Return the (X, Y) coordinate for the center point of the cell that contains the specified text.  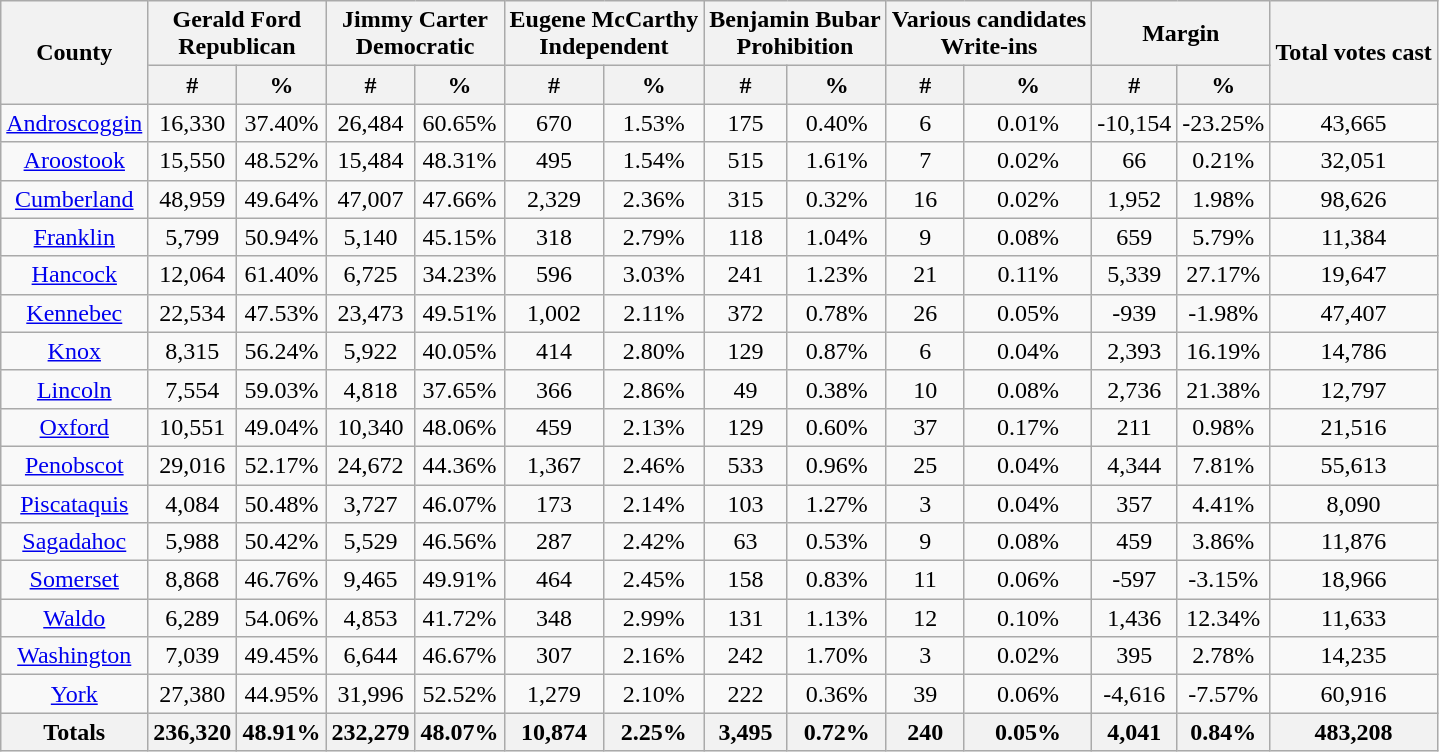
Washington (74, 656)
Various candidatesWrite-ins (989, 34)
4,084 (192, 503)
0.72% (836, 732)
2.78% (1224, 656)
40.05% (460, 351)
York (74, 694)
23,473 (370, 313)
8,090 (1354, 503)
0.60% (836, 427)
14,235 (1354, 656)
47,007 (370, 199)
2.46% (654, 465)
2.25% (654, 732)
1,436 (1134, 618)
21.38% (1224, 389)
Total votes cast (1354, 52)
47.66% (460, 199)
Lincoln (74, 389)
48,959 (192, 199)
19,647 (1354, 275)
Aroostook (74, 161)
0.87% (836, 351)
Penobscot (74, 465)
372 (746, 313)
232,279 (370, 732)
-23.25% (1224, 123)
2.10% (654, 694)
32,051 (1354, 161)
21,516 (1354, 427)
0.98% (1224, 427)
2.14% (654, 503)
48.06% (460, 427)
63 (746, 542)
8,315 (192, 351)
0.21% (1224, 161)
12,797 (1354, 389)
307 (554, 656)
222 (746, 694)
2.36% (654, 199)
318 (554, 237)
66 (1134, 161)
659 (1134, 237)
49.45% (282, 656)
464 (554, 580)
236,320 (192, 732)
0.17% (1028, 427)
25 (925, 465)
10,874 (554, 732)
14,786 (1354, 351)
2.80% (654, 351)
-10,154 (1134, 123)
50.94% (282, 237)
2.16% (654, 656)
16,330 (192, 123)
4.41% (1224, 503)
Totals (74, 732)
0.53% (836, 542)
357 (1134, 503)
242 (746, 656)
37 (925, 427)
2,736 (1134, 389)
Oxford (74, 427)
43,665 (1354, 123)
7 (925, 161)
49.51% (460, 313)
483,208 (1354, 732)
52.52% (460, 694)
5.79% (1224, 237)
-4,616 (1134, 694)
1.61% (836, 161)
34.23% (460, 275)
Sagadahoc (74, 542)
22,534 (192, 313)
2.11% (654, 313)
5,988 (192, 542)
47.53% (282, 313)
49.64% (282, 199)
5,529 (370, 542)
-597 (1134, 580)
Benjamin BubarProhibition (795, 34)
31,996 (370, 694)
59.03% (282, 389)
495 (554, 161)
Jimmy CarterDemocratic (415, 34)
9,465 (370, 580)
11,876 (1354, 542)
240 (925, 732)
Margin (1181, 34)
Piscataquis (74, 503)
1,279 (554, 694)
29,016 (192, 465)
1.04% (836, 237)
3.86% (1224, 542)
2,329 (554, 199)
5,922 (370, 351)
11,633 (1354, 618)
4,041 (1134, 732)
5,339 (1134, 275)
0.32% (836, 199)
49 (746, 389)
11,384 (1354, 237)
0.84% (1224, 732)
241 (746, 275)
26 (925, 313)
46.07% (460, 503)
0.01% (1028, 123)
670 (554, 123)
2,393 (1134, 351)
Eugene McCarthyIndependent (604, 34)
55,613 (1354, 465)
2.45% (654, 580)
Franklin (74, 237)
7.81% (1224, 465)
5,799 (192, 237)
3,727 (370, 503)
Kennebec (74, 313)
26,484 (370, 123)
1.98% (1224, 199)
Cumberland (74, 199)
11 (925, 580)
49.91% (460, 580)
7,554 (192, 389)
348 (554, 618)
118 (746, 237)
Androscoggin (74, 123)
27.17% (1224, 275)
8,868 (192, 580)
12 (925, 618)
1.27% (836, 503)
2.99% (654, 618)
533 (746, 465)
27,380 (192, 694)
24,672 (370, 465)
10 (925, 389)
15,550 (192, 161)
44.95% (282, 694)
6,644 (370, 656)
515 (746, 161)
158 (746, 580)
6,289 (192, 618)
0.78% (836, 313)
0.40% (836, 123)
-1.98% (1224, 313)
1,952 (1134, 199)
6,725 (370, 275)
12,064 (192, 275)
56.24% (282, 351)
596 (554, 275)
48.91% (282, 732)
16 (925, 199)
41.72% (460, 618)
211 (1134, 427)
175 (746, 123)
46.56% (460, 542)
7,039 (192, 656)
10,551 (192, 427)
3,495 (746, 732)
1.70% (836, 656)
1,002 (554, 313)
60.65% (460, 123)
2.13% (654, 427)
47,407 (1354, 313)
-3.15% (1224, 580)
48.31% (460, 161)
12.34% (1224, 618)
60,916 (1354, 694)
315 (746, 199)
37.65% (460, 389)
0.96% (836, 465)
5,140 (370, 237)
Waldo (74, 618)
54.06% (282, 618)
287 (554, 542)
1.23% (836, 275)
1.53% (654, 123)
39 (925, 694)
46.76% (282, 580)
50.42% (282, 542)
3.03% (654, 275)
15,484 (370, 161)
1.54% (654, 161)
Somerset (74, 580)
46.67% (460, 656)
48.07% (460, 732)
10,340 (370, 427)
52.17% (282, 465)
395 (1134, 656)
2.79% (654, 237)
21 (925, 275)
45.15% (460, 237)
4,853 (370, 618)
173 (554, 503)
1,367 (554, 465)
-7.57% (1224, 694)
0.36% (836, 694)
1.13% (836, 618)
16.19% (1224, 351)
4,818 (370, 389)
366 (554, 389)
2.86% (654, 389)
103 (746, 503)
2.42% (654, 542)
Hancock (74, 275)
0.83% (836, 580)
4,344 (1134, 465)
48.52% (282, 161)
0.10% (1028, 618)
98,626 (1354, 199)
18,966 (1354, 580)
-939 (1134, 313)
County (74, 52)
49.04% (282, 427)
50.48% (282, 503)
0.11% (1028, 275)
Gerald FordRepublican (237, 34)
37.40% (282, 123)
Knox (74, 351)
0.38% (836, 389)
61.40% (282, 275)
131 (746, 618)
414 (554, 351)
44.36% (460, 465)
